Output the (x, y) coordinate of the center of the cell containing the given text.  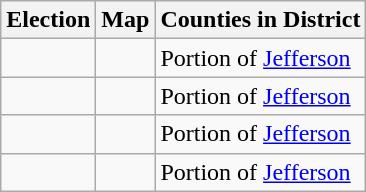
Election (48, 20)
Counties in District (260, 20)
Map (126, 20)
